From the cell containing the given text, extract its center point as [x, y] coordinate. 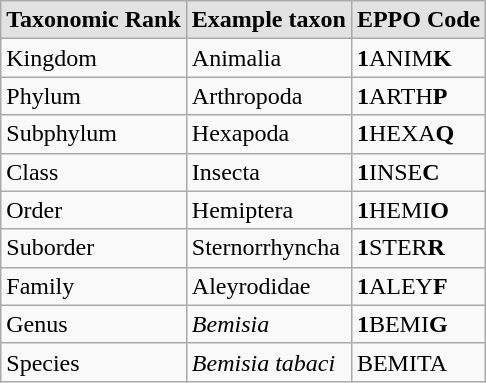
Order [94, 210]
Arthropoda [268, 96]
Sternorrhyncha [268, 248]
1HEXAQ [418, 134]
BEMITA [418, 362]
Hexapoda [268, 134]
Class [94, 172]
1BEMIG [418, 324]
Kingdom [94, 58]
Subphylum [94, 134]
Example taxon [268, 20]
Genus [94, 324]
Bemisia [268, 324]
Hemiptera [268, 210]
Suborder [94, 248]
Family [94, 286]
Bemisia tabaci [268, 362]
Insecta [268, 172]
1ARTHP [418, 96]
Phylum [94, 96]
1STERR [418, 248]
Taxonomic Rank [94, 20]
1ANIMK [418, 58]
EPPO Code [418, 20]
Animalia [268, 58]
1ALEYF [418, 286]
1INSEC [418, 172]
Aleyrodidae [268, 286]
Species [94, 362]
1HEMIO [418, 210]
